Pinpoint the cell where the given text exists, returning its [x, y] midpoint coordinate. 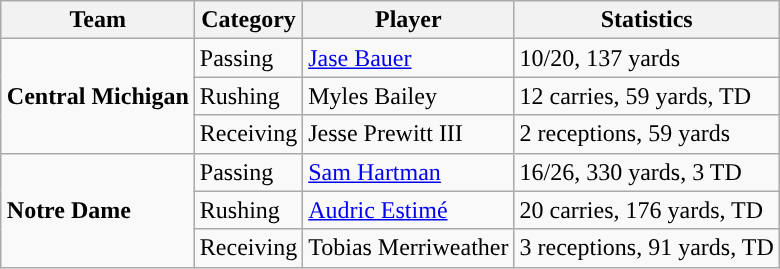
Jase Bauer [408, 58]
Audric Estimé [408, 210]
2 receptions, 59 yards [646, 134]
16/26, 330 yards, 3 TD [646, 172]
20 carries, 176 yards, TD [646, 210]
Statistics [646, 20]
Jesse Prewitt III [408, 134]
Team [98, 20]
Tobias Merriweather [408, 248]
3 receptions, 91 yards, TD [646, 248]
Notre Dame [98, 210]
Player [408, 20]
Central Michigan [98, 96]
Category [248, 20]
Myles Bailey [408, 96]
12 carries, 59 yards, TD [646, 96]
10/20, 137 yards [646, 58]
Sam Hartman [408, 172]
